Provide the (x, y) coordinate of the cell's center where the given text is located.  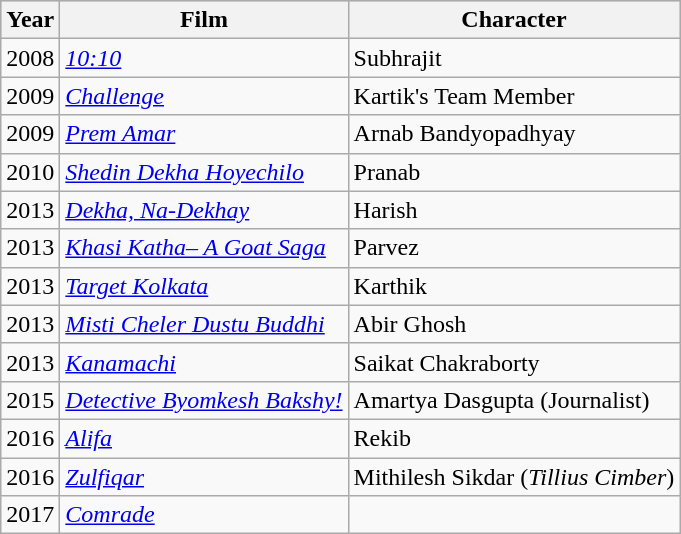
Target Kolkata (204, 286)
Harish (514, 210)
Shedin Dekha Hoyechilo (204, 172)
10:10 (204, 58)
Pranab (514, 172)
Challenge (204, 96)
Character (514, 20)
Khasi Katha– A Goat Saga (204, 248)
Abir Ghosh (514, 324)
Detective Byomkesh Bakshy! (204, 400)
Rekib (514, 438)
Comrade (204, 515)
2017 (30, 515)
Misti Cheler Dustu Buddhi (204, 324)
Year (30, 20)
Parvez (514, 248)
Zulfiqar (204, 477)
Kartik's Team Member (514, 96)
2015 (30, 400)
2008 (30, 58)
Amartya Dasgupta (Journalist) (514, 400)
Prem Amar (204, 134)
Karthik (514, 286)
Mithilesh Sikdar (Tillius Cimber) (514, 477)
Saikat Chakraborty (514, 362)
Arnab Bandyopadhyay (514, 134)
2010 (30, 172)
Dekha, Na-Dekhay (204, 210)
Kanamachi (204, 362)
Subhrajit (514, 58)
Alifa (204, 438)
Film (204, 20)
